Search for the cell housing the specified text and yield its (X, Y) center coordinate. 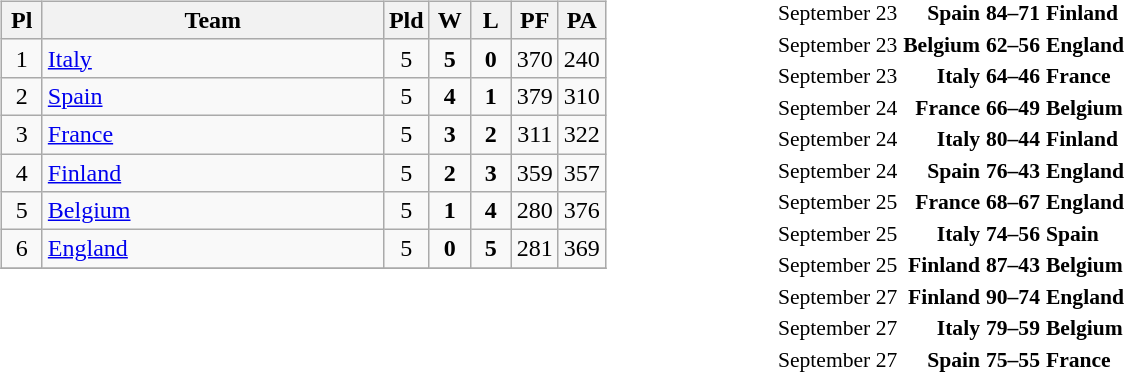
80–44 (1012, 139)
76–43 (1012, 171)
Pl (22, 20)
369 (582, 249)
87–43 (1012, 265)
379 (534, 96)
68–67 (1012, 202)
Pld (406, 20)
PF (534, 20)
PA (582, 20)
W (450, 20)
240 (582, 58)
62–56 (1012, 45)
281 (534, 249)
64–46 (1012, 76)
Team (212, 20)
74–56 (1012, 234)
79–59 (1012, 328)
L (490, 20)
England (212, 249)
322 (582, 134)
66–49 (1012, 108)
359 (534, 173)
311 (534, 134)
280 (534, 211)
6 (22, 249)
357 (582, 173)
310 (582, 96)
90–74 (1012, 297)
376 (582, 211)
370 (534, 58)
